For the text-containing cell, return its midpoint in [X, Y] coordinate format. 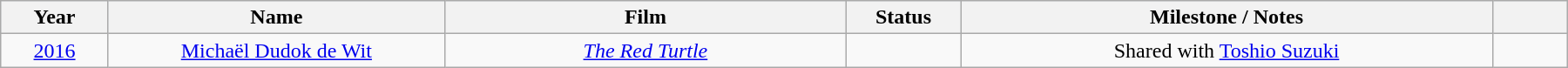
Year [55, 17]
The Red Turtle [645, 51]
Name [276, 17]
Film [645, 17]
2016 [55, 51]
Status [902, 17]
Milestone / Notes [1227, 17]
Shared with Toshio Suzuki [1227, 51]
Michaël Dudok de Wit [276, 51]
